Return the [x, y] coordinate for the center point of the cell that contains the specified text.  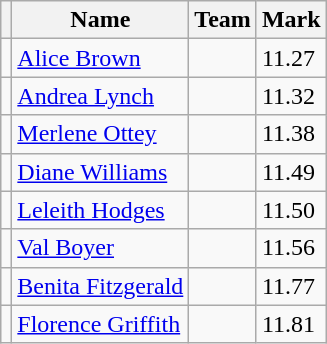
11.56 [291, 248]
Merlene Ottey [100, 134]
Florence Griffith [100, 324]
11.32 [291, 96]
Val Boyer [100, 248]
11.27 [291, 58]
11.50 [291, 210]
Andrea Lynch [100, 96]
Alice Brown [100, 58]
Diane Williams [100, 172]
11.49 [291, 172]
11.38 [291, 134]
Name [100, 20]
Leleith Hodges [100, 210]
Benita Fitzgerald [100, 286]
Mark [291, 20]
11.77 [291, 286]
Team [223, 20]
11.81 [291, 324]
